Provide the [x, y] coordinate of the cell's center where the given text is located.  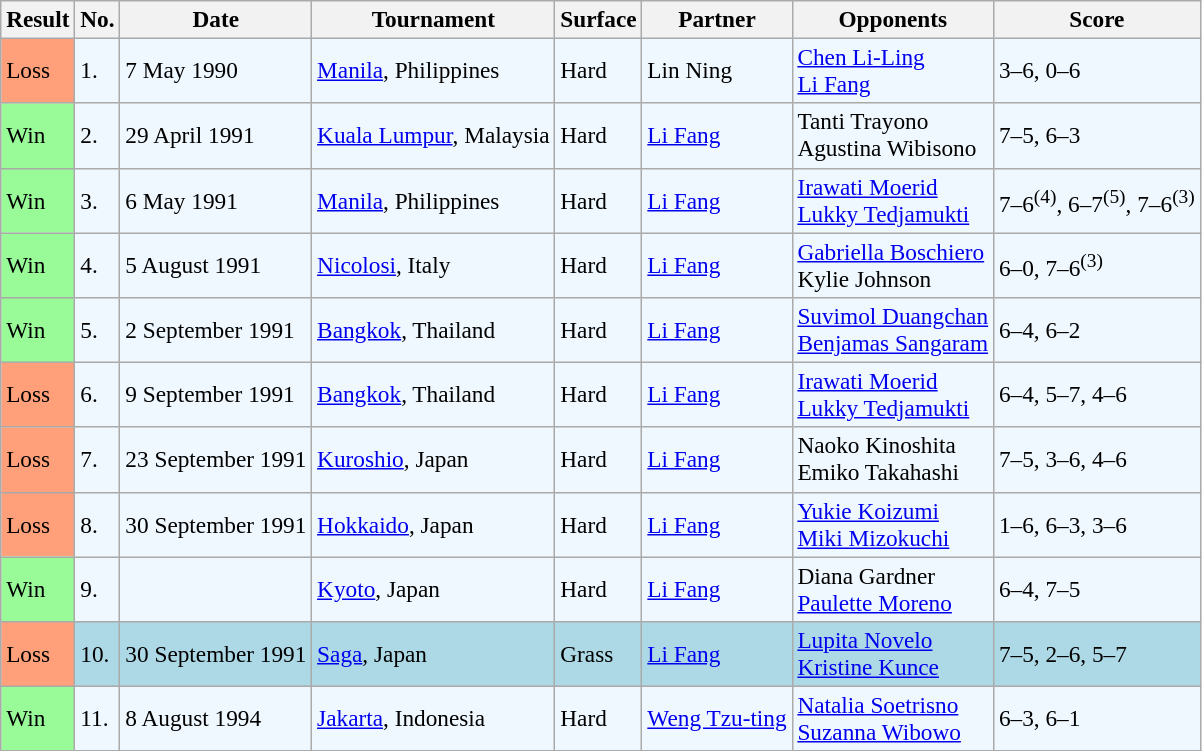
Kuala Lumpur, Malaysia [434, 136]
4. [98, 264]
6 May 1991 [216, 200]
Jakarta, Indonesia [434, 718]
Weng Tzu-ting [717, 718]
6–0, 7–6(3) [1096, 264]
7–5, 3–6, 4–6 [1096, 460]
6. [98, 394]
Date [216, 19]
1–6, 6–3, 3–6 [1096, 524]
5. [98, 330]
9 September 1991 [216, 394]
Nicolosi, Italy [434, 264]
Grass [598, 654]
Lin Ning [717, 70]
Kyoto, Japan [434, 588]
2 September 1991 [216, 330]
29 April 1991 [216, 136]
Saga, Japan [434, 654]
7–6(4), 6–7(5), 7–6(3) [1096, 200]
Naoko Kinoshita Emiko Takahashi [892, 460]
Diana Gardner Paulette Moreno [892, 588]
5 August 1991 [216, 264]
Lupita Novelo Kristine Kunce [892, 654]
6–3, 6–1 [1096, 718]
Tournament [434, 19]
Kuroshio, Japan [434, 460]
Result [38, 19]
1. [98, 70]
Surface [598, 19]
Suvimol Duangchan Benjamas Sangaram [892, 330]
6–4, 7–5 [1096, 588]
3–6, 0–6 [1096, 70]
10. [98, 654]
23 September 1991 [216, 460]
Natalia Soetrisno Suzanna Wibowo [892, 718]
Score [1096, 19]
8. [98, 524]
6–4, 6–2 [1096, 330]
3. [98, 200]
9. [98, 588]
Yukie Koizumi Miki Mizokuchi [892, 524]
Chen Li-Ling Li Fang [892, 70]
No. [98, 19]
7. [98, 460]
Gabriella Boschiero Kylie Johnson [892, 264]
2. [98, 136]
Tanti Trayono Agustina Wibisono [892, 136]
Hokkaido, Japan [434, 524]
Partner [717, 19]
11. [98, 718]
7–5, 2–6, 5–7 [1096, 654]
7 May 1990 [216, 70]
Opponents [892, 19]
7–5, 6–3 [1096, 136]
8 August 1994 [216, 718]
6–4, 5–7, 4–6 [1096, 394]
